Search for the cell housing the specified text and yield its [x, y] center coordinate. 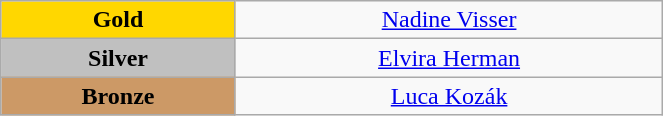
Gold [118, 20]
Nadine Visser [449, 20]
Luca Kozák [449, 96]
Bronze [118, 96]
Silver [118, 58]
Elvira Herman [449, 58]
